Search for the cell housing the specified text and yield its (X, Y) center coordinate. 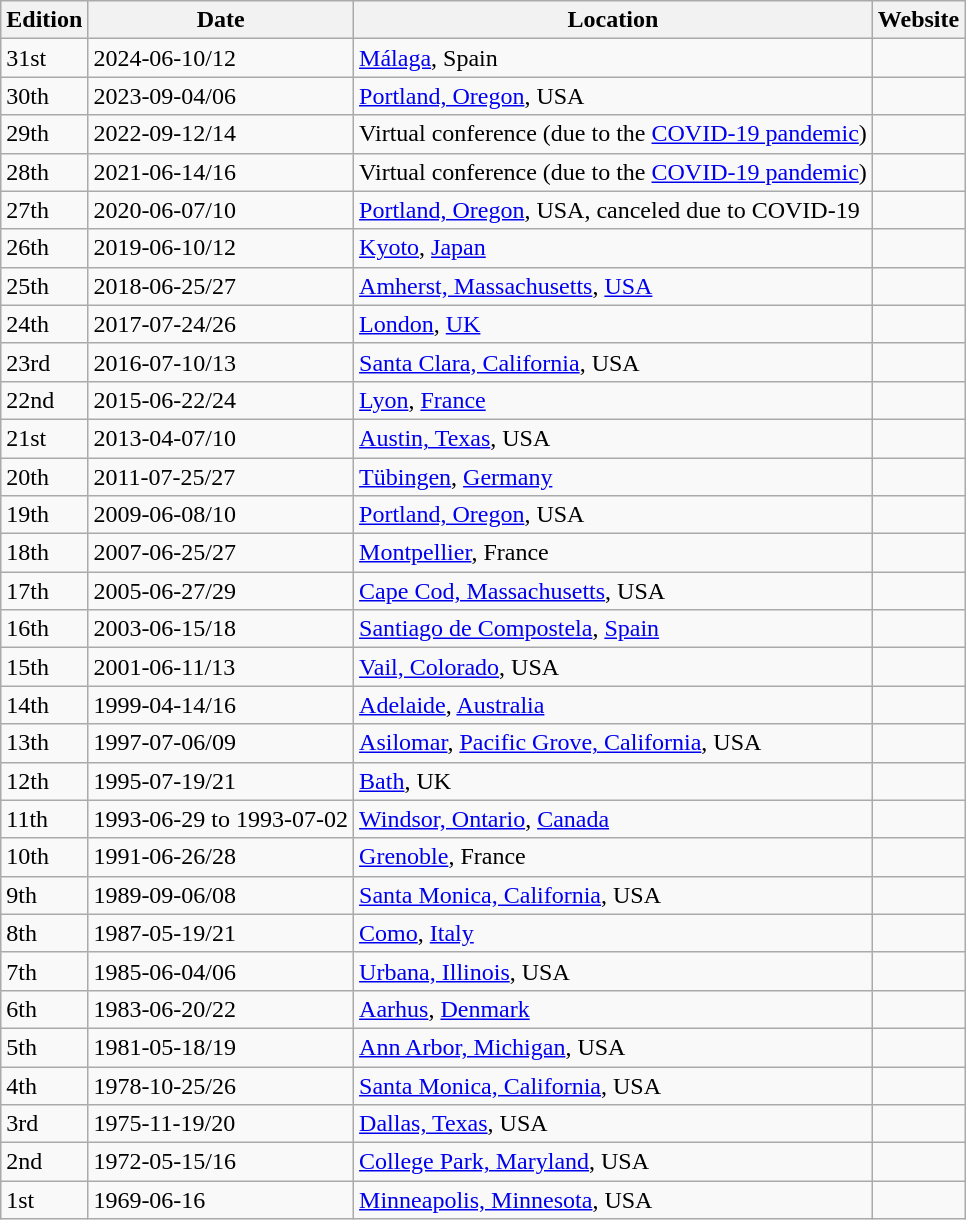
1993-06-29 to 1993-07-02 (221, 819)
1987-05-19/21 (221, 933)
16th (44, 629)
Santa Clara, California, USA (614, 362)
2nd (44, 1162)
11th (44, 819)
Amherst, Massachusetts, USA (614, 286)
6th (44, 1009)
Windsor, Ontario, Canada (614, 819)
31st (44, 58)
2021-06-14/16 (221, 172)
30th (44, 96)
1995-07-19/21 (221, 781)
Vail, Colorado, USA (614, 667)
1981-05-18/19 (221, 1047)
Portland, Oregon, USA, canceled due to COVID-19 (614, 210)
Location (614, 20)
Lyon, France (614, 400)
2005-06-27/29 (221, 591)
Montpellier, France (614, 553)
1999-04-14/16 (221, 705)
7th (44, 971)
15th (44, 667)
1978-10-25/26 (221, 1085)
24th (44, 324)
Dallas, Texas, USA (614, 1124)
2024-06-10/12 (221, 58)
Edition (44, 20)
5th (44, 1047)
Adelaide, Australia (614, 705)
College Park, Maryland, USA (614, 1162)
26th (44, 248)
28th (44, 172)
Cape Cod, Massachusetts, USA (614, 591)
Austin, Texas, USA (614, 438)
Website (918, 20)
1975-11-19/20 (221, 1124)
8th (44, 933)
9th (44, 895)
29th (44, 134)
Ann Arbor, Michigan, USA (614, 1047)
20th (44, 477)
Urbana, Illinois, USA (614, 971)
Bath, UK (614, 781)
1997-07-06/09 (221, 743)
13th (44, 743)
2019-06-10/12 (221, 248)
18th (44, 553)
12th (44, 781)
Aarhus, Denmark (614, 1009)
Date (221, 20)
2016-07-10/13 (221, 362)
1989-09-06/08 (221, 895)
Málaga, Spain (614, 58)
Tübingen, Germany (614, 477)
1983-06-20/22 (221, 1009)
23rd (44, 362)
Kyoto, Japan (614, 248)
2023-09-04/06 (221, 96)
2013-04-07/10 (221, 438)
21st (44, 438)
Asilomar, Pacific Grove, California, USA (614, 743)
4th (44, 1085)
2009-06-08/10 (221, 515)
2007-06-25/27 (221, 553)
Grenoble, France (614, 857)
Santiago de Compostela, Spain (614, 629)
10th (44, 857)
2003-06-15/18 (221, 629)
19th (44, 515)
1985-06-04/06 (221, 971)
Minneapolis, Minnesota, USA (614, 1200)
14th (44, 705)
1972-05-15/16 (221, 1162)
1st (44, 1200)
2001-06-11/13 (221, 667)
1969-06-16 (221, 1200)
17th (44, 591)
27th (44, 210)
1991-06-26/28 (221, 857)
2018-06-25/27 (221, 286)
25th (44, 286)
2022-09-12/14 (221, 134)
3rd (44, 1124)
2011-07-25/27 (221, 477)
2017-07-24/26 (221, 324)
London, UK (614, 324)
2015-06-22/24 (221, 400)
2020-06-07/10 (221, 210)
22nd (44, 400)
Como, Italy (614, 933)
